Return (x, y) of the center of cell containing provided text 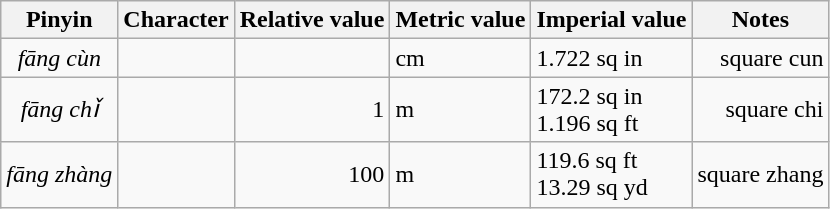
100 (312, 174)
square zhang (760, 174)
fāng chǐ (60, 110)
172.2 sq in1.196 sq ft (612, 110)
Relative value (312, 20)
Pinyin (60, 20)
square chi (760, 110)
1.722 sq in (612, 58)
cm (460, 58)
Character (176, 20)
119.6 sq ft13.29 sq yd (612, 174)
square cun (760, 58)
fāng zhàng (60, 174)
Notes (760, 20)
Metric value (460, 20)
Imperial value (612, 20)
fāng cùn (60, 58)
1 (312, 110)
